Find where the given text appears and provide that cell's center as [X, Y] coordinate. 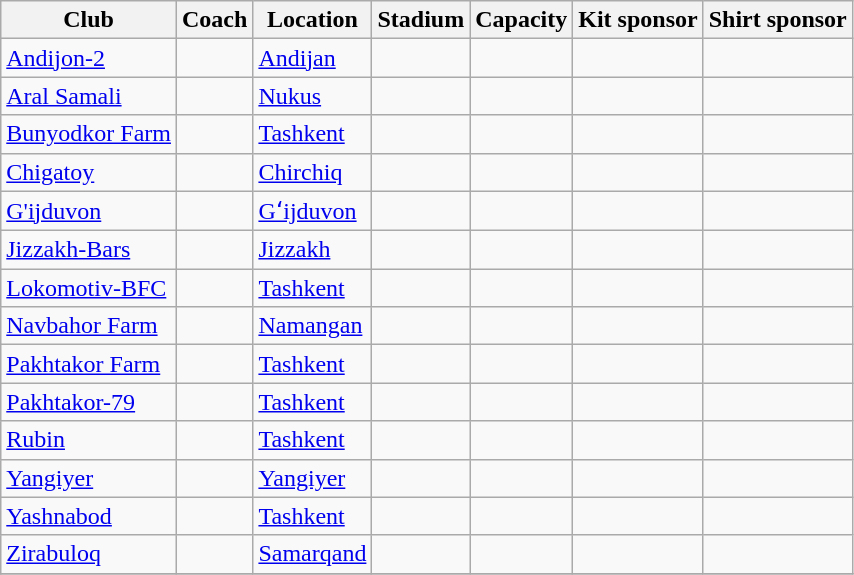
Stadium [421, 20]
Andijan [312, 58]
Zirabuloq [89, 554]
Samarqand [312, 554]
Gʻijduvon [312, 211]
Club [89, 20]
Nukus [312, 96]
Pakhtakor-79 [89, 402]
Navbahor Farm [89, 326]
Rubin [89, 440]
Kit sponsor [638, 20]
Capacity [522, 20]
Coach [214, 20]
Yashnabod [89, 516]
G'ijduvon [89, 211]
Namangan [312, 326]
Location [312, 20]
Andijon-2 [89, 58]
Pakhtakor Farm [89, 364]
Aral Samali [89, 96]
Jizzakh [312, 250]
Bunyodkor Farm [89, 134]
Shirt sponsor [778, 20]
Jizzakh-Bars [89, 250]
Chirchiq [312, 172]
Chigatoy [89, 172]
Lokomotiv-BFC [89, 288]
